Output the (X, Y) coordinate of the center of the cell containing the given text.  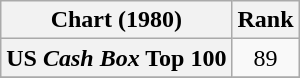
Chart (1980) (116, 20)
US Cash Box Top 100 (116, 58)
Rank (266, 20)
89 (266, 58)
